Return [X, Y] of the center of cell containing provided text 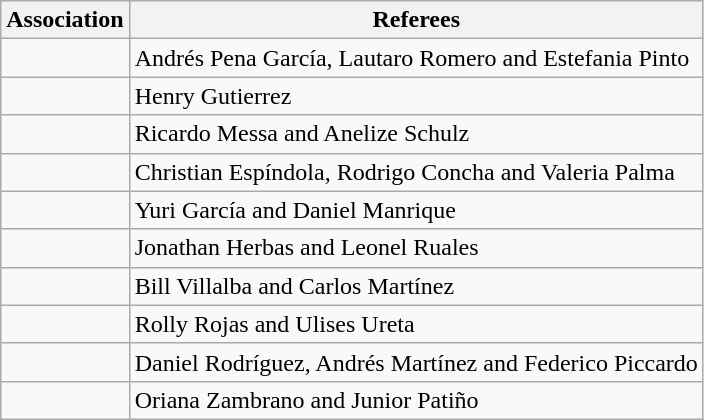
Jonathan Herbas and Leonel Ruales [416, 248]
Andrés Pena García, Lautaro Romero and Estefania Pinto [416, 58]
Association [65, 20]
Oriana Zambrano and Junior Patiño [416, 400]
Christian Espíndola, Rodrigo Concha and Valeria Palma [416, 172]
Rolly Rojas and Ulises Ureta [416, 324]
Referees [416, 20]
Daniel Rodríguez, Andrés Martínez and Federico Piccardo [416, 362]
Bill Villalba and Carlos Martínez [416, 286]
Ricardo Messa and Anelize Schulz [416, 134]
Henry Gutierrez [416, 96]
Yuri García and Daniel Manrique [416, 210]
